Detect which cell encompasses the target text, then output its (X, Y) center coordinate. 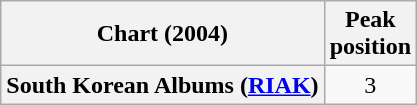
Chart (2004) (162, 34)
Peakposition (370, 34)
South Korean Albums (RIAK) (162, 85)
3 (370, 85)
